Determine the [X, Y] coordinate at the center of the cell enclosing the given text.  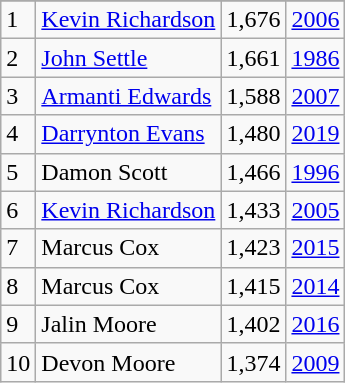
Damon Scott [128, 172]
Darrynton Evans [128, 134]
10 [18, 362]
Devon Moore [128, 362]
Armanti Edwards [128, 96]
1,466 [254, 172]
1 [18, 20]
1,415 [254, 286]
1,588 [254, 96]
1,433 [254, 210]
2015 [316, 248]
2009 [316, 362]
2007 [316, 96]
2016 [316, 324]
2005 [316, 210]
2014 [316, 286]
3 [18, 96]
6 [18, 210]
1,676 [254, 20]
2006 [316, 20]
1996 [316, 172]
John Settle [128, 58]
1,661 [254, 58]
1,374 [254, 362]
2019 [316, 134]
1986 [316, 58]
1,402 [254, 324]
9 [18, 324]
1,423 [254, 248]
2 [18, 58]
7 [18, 248]
Jalin Moore [128, 324]
8 [18, 286]
4 [18, 134]
1,480 [254, 134]
5 [18, 172]
